Pinpoint the cell where the given text exists, returning its (X, Y) midpoint coordinate. 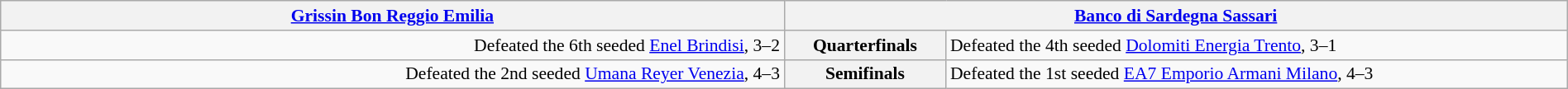
Defeated the 2nd seeded Umana Reyer Venezia, 4–3 (392, 74)
Defeated the 4th seeded Dolomiti Energia Trento, 3–1 (1257, 45)
Quarterfinals (865, 45)
Defeated the 6th seeded Enel Brindisi, 3–2 (392, 45)
Defeated the 1st seeded EA7 Emporio Armani Milano, 4–3 (1257, 74)
Grissin Bon Reggio Emilia (392, 16)
Banco di Sardegna Sassari (1176, 16)
Semifinals (865, 74)
